Detect which cell encompasses the target text, then output its (X, Y) center coordinate. 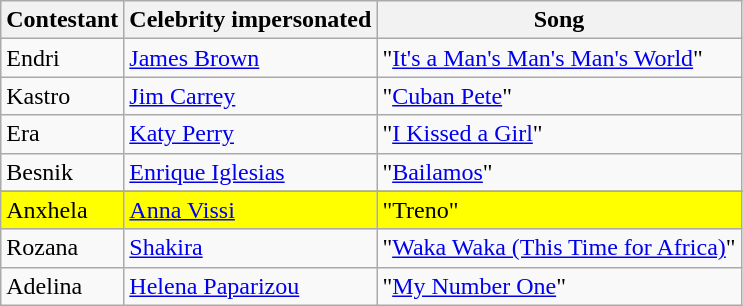
Kastro (62, 96)
Anna Vissi (250, 210)
Anxhela (62, 210)
"Treno" (559, 210)
Era (62, 134)
Celebrity impersonated (250, 20)
"I Kissed a Girl" (559, 134)
Rozana (62, 248)
Helena Paparizou (250, 286)
James Brown (250, 58)
Besnik (62, 172)
"It's a Man's Man's Man's World" (559, 58)
Adelina (62, 286)
Endri (62, 58)
Jim Carrey (250, 96)
Enrique Iglesias (250, 172)
"My Number One" (559, 286)
"Cuban Pete" (559, 96)
Contestant (62, 20)
Song (559, 20)
Shakira (250, 248)
Katy Perry (250, 134)
"Waka Waka (This Time for Africa)" (559, 248)
"Bailamos" (559, 172)
